Detect which cell encompasses the target text, then output its [x, y] center coordinate. 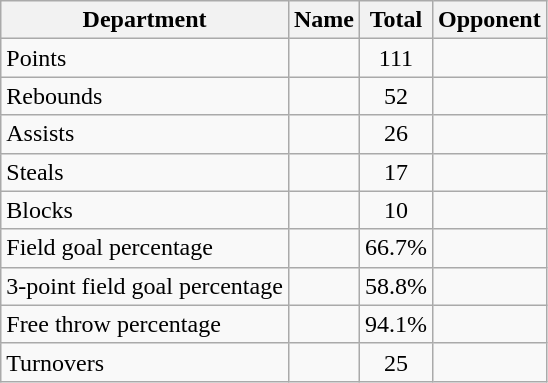
Name [324, 20]
111 [396, 58]
17 [396, 172]
58.8% [396, 286]
Opponent [489, 20]
Turnovers [145, 362]
3-point field goal percentage [145, 286]
Points [145, 58]
25 [396, 362]
Rebounds [145, 96]
Field goal percentage [145, 248]
94.1% [396, 324]
Assists [145, 134]
26 [396, 134]
66.7% [396, 248]
Free throw percentage [145, 324]
Total [396, 20]
Blocks [145, 210]
52 [396, 96]
10 [396, 210]
Department [145, 20]
Steals [145, 172]
